Return the (x, y) coordinate for the center point of the cell that contains the specified text.  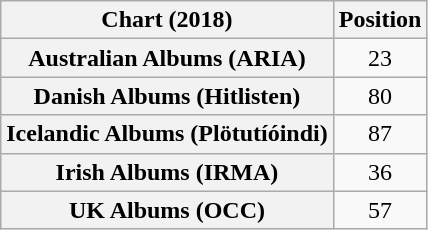
Position (380, 20)
UK Albums (OCC) (167, 210)
Danish Albums (Hitlisten) (167, 96)
23 (380, 58)
Irish Albums (IRMA) (167, 172)
80 (380, 96)
57 (380, 210)
Icelandic Albums (Plötutíóindi) (167, 134)
36 (380, 172)
87 (380, 134)
Australian Albums (ARIA) (167, 58)
Chart (2018) (167, 20)
